For the text-containing cell, return its midpoint in [X, Y] coordinate format. 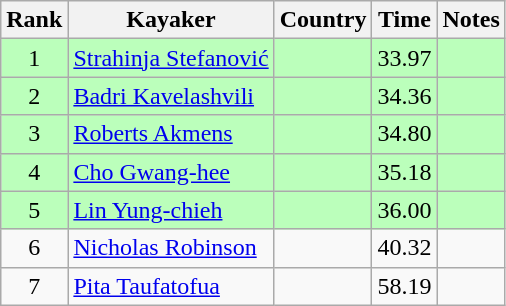
Roberts Akmens [171, 134]
5 [34, 210]
4 [34, 172]
Notes [471, 20]
Nicholas Robinson [171, 248]
Kayaker [171, 20]
58.19 [404, 286]
Lin Yung-chieh [171, 210]
Rank [34, 20]
Country [323, 20]
3 [34, 134]
Cho Gwang-hee [171, 172]
33.97 [404, 58]
2 [34, 96]
Strahinja Stefanović [171, 58]
34.36 [404, 96]
1 [34, 58]
Pita Taufatofua [171, 286]
36.00 [404, 210]
7 [34, 286]
Time [404, 20]
Badri Kavelashvili [171, 96]
6 [34, 248]
34.80 [404, 134]
40.32 [404, 248]
35.18 [404, 172]
